Output the [x, y] coordinate of the center of the cell containing the given text.  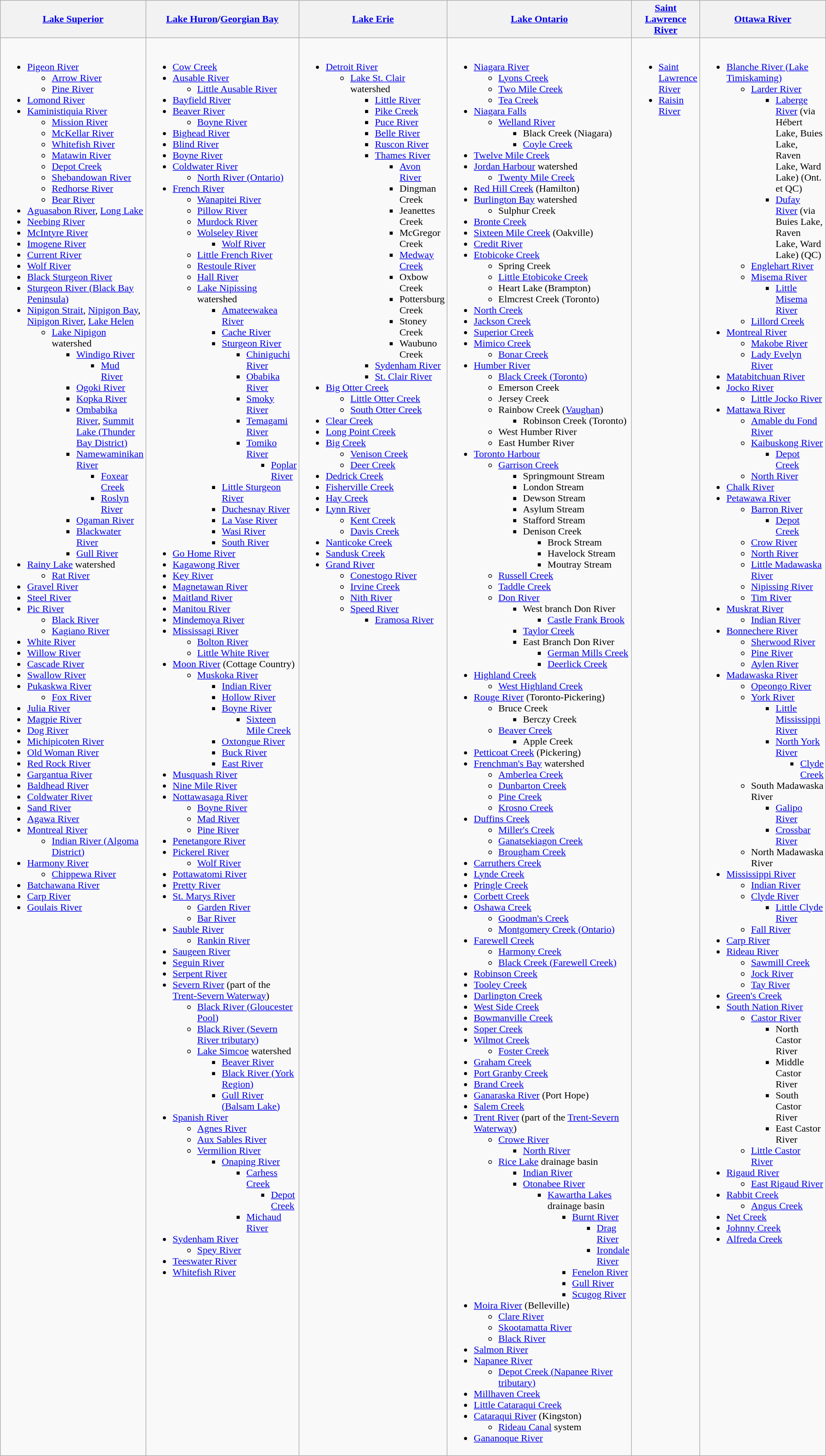
Lake Superior [73, 19]
Lake Ontario [539, 19]
Saint Lawrence River [666, 19]
Lake Huron/Georgian Bay [222, 19]
Saint Lawrence RiverRaisin River [666, 747]
Ottawa River [762, 19]
Lake Erie [373, 19]
